Identify which cell holds the provided text, then report its [x, y] central coordinate. 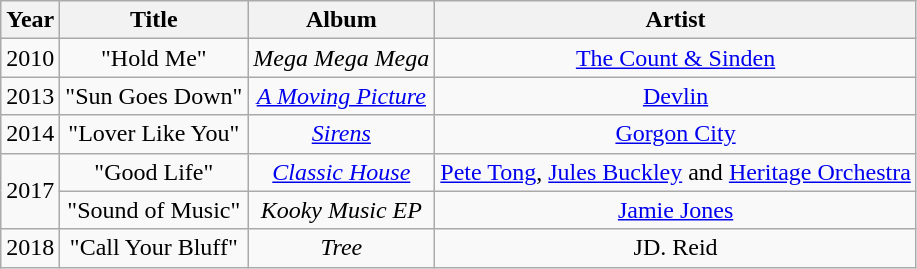
Devlin [676, 96]
"Lover Like You" [154, 134]
Mega Mega Mega [342, 58]
2010 [30, 58]
Album [342, 20]
2014 [30, 134]
JD. Reid [676, 248]
2013 [30, 96]
"Sound of Music" [154, 210]
Gorgon City [676, 134]
Classic House [342, 172]
"Call Your Bluff" [154, 248]
A Moving Picture [342, 96]
"Sun Goes Down" [154, 96]
Title [154, 20]
The Count & Sinden [676, 58]
2017 [30, 191]
2018 [30, 248]
"Good Life" [154, 172]
Pete Tong, Jules Buckley and Heritage Orchestra [676, 172]
Kooky Music EP [342, 210]
"Hold Me" [154, 58]
Artist [676, 20]
Tree [342, 248]
Jamie Jones [676, 210]
Year [30, 20]
Sirens [342, 134]
